Locate the cell with the specified text and output its (x, y) center coordinate. 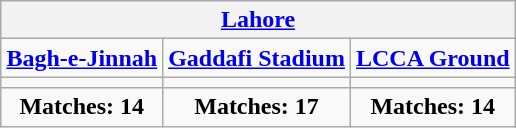
Matches: 17 (257, 107)
Gaddafi Stadium (257, 58)
LCCA Ground (432, 58)
Bagh-e-Jinnah (82, 58)
Lahore (258, 20)
